Identify which cell holds the provided text, then report its [X, Y] central coordinate. 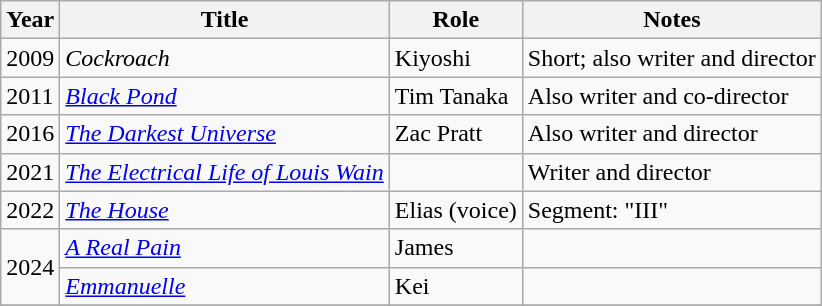
Tim Tanaka [456, 96]
Writer and director [672, 172]
Kiyoshi [456, 58]
Zac Pratt [456, 134]
2009 [30, 58]
Short; also writer and director [672, 58]
The Electrical Life of Louis Wain [225, 172]
Notes [672, 20]
2022 [30, 210]
Cockroach [225, 58]
Kei [456, 286]
Emmanuelle [225, 286]
James [456, 248]
2016 [30, 134]
The Darkest Universe [225, 134]
Also writer and director [672, 134]
2021 [30, 172]
Role [456, 20]
The House [225, 210]
Year [30, 20]
2024 [30, 267]
2011 [30, 96]
Black Pond [225, 96]
Title [225, 20]
Also writer and co-director [672, 96]
Elias (voice) [456, 210]
Segment: "III" [672, 210]
A Real Pain [225, 248]
